Locate the cell with the specified text and output its [X, Y] center coordinate. 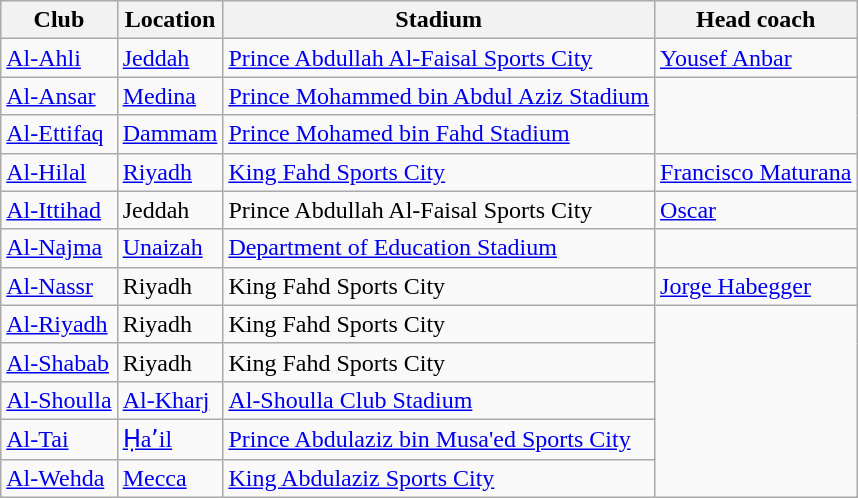
Al-Riyadh [59, 324]
Stadium [439, 20]
Jorge Habegger [756, 286]
Ḥaʼil [170, 439]
Francisco Maturana [756, 172]
Prince Abdulaziz bin Musa'ed Sports City [439, 439]
Medina [170, 96]
King Abdulaziz Sports City [439, 478]
Yousef Anbar [756, 58]
Al-Najma [59, 248]
Al-Ettifaq [59, 134]
Al-Wehda [59, 478]
Al-Hilal [59, 172]
Club [59, 20]
Head coach [756, 20]
Al-Kharj [170, 400]
Oscar [756, 210]
Al-Shoulla Club Stadium [439, 400]
Al-Ittihad [59, 210]
Unaizah [170, 248]
Dammam [170, 134]
Mecca [170, 478]
Location [170, 20]
Department of Education Stadium [439, 248]
Al-Nassr [59, 286]
Al-Tai [59, 439]
Al-Ahli [59, 58]
Prince Mohammed bin Abdul Aziz Stadium [439, 96]
Al-Shoulla [59, 400]
Prince Mohamed bin Fahd Stadium [439, 134]
Al-Ansar [59, 96]
Al-Shabab [59, 362]
